Return the (x, y) coordinate for the center point of the cell that contains the specified text.  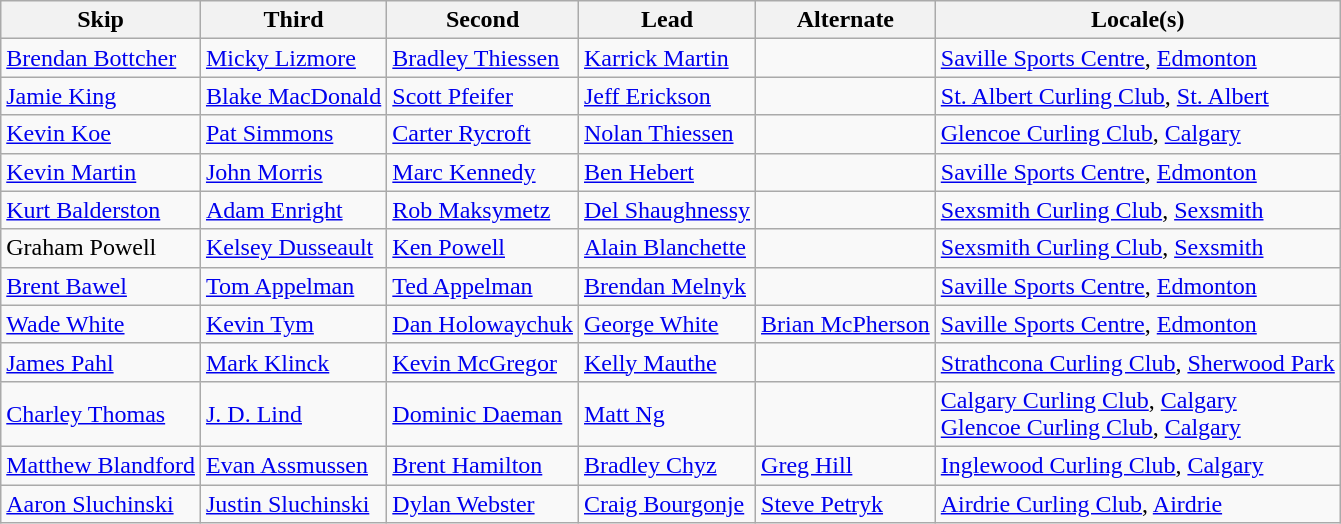
Karrick Martin (666, 58)
Third (293, 20)
Airdrie Curling Club, Airdrie (1138, 503)
Brendan Melnyk (666, 286)
Pat Simmons (293, 134)
Wade White (101, 324)
Rob Maksymetz (483, 210)
Brendan Bottcher (101, 58)
Marc Kennedy (483, 172)
Craig Bourgonje (666, 503)
Blake MacDonald (293, 96)
Brent Hamilton (483, 465)
Adam Enright (293, 210)
Steve Petryk (846, 503)
Nolan Thiessen (666, 134)
Graham Powell (101, 248)
Alain Blanchette (666, 248)
James Pahl (101, 362)
J. D. Lind (293, 414)
Bradley Thiessen (483, 58)
Locale(s) (1138, 20)
Brian McPherson (846, 324)
Glencoe Curling Club, Calgary (1138, 134)
Skip (101, 20)
Kurt Balderston (101, 210)
Calgary Curling Club, Calgary Glencoe Curling Club, Calgary (1138, 414)
Brent Bawel (101, 286)
Carter Rycroft (483, 134)
Jeff Erickson (666, 96)
Lead (666, 20)
Dan Holowaychuk (483, 324)
Tom Appelman (293, 286)
Micky Lizmore (293, 58)
Justin Sluchinski (293, 503)
Strathcona Curling Club, Sherwood Park (1138, 362)
Inglewood Curling Club, Calgary (1138, 465)
Kevin Martin (101, 172)
Matt Ng (666, 414)
Aaron Sluchinski (101, 503)
Greg Hill (846, 465)
George White (666, 324)
Kelsey Dusseault (293, 248)
St. Albert Curling Club, St. Albert (1138, 96)
Bradley Chyz (666, 465)
Ken Powell (483, 248)
Kevin Tym (293, 324)
Mark Klinck (293, 362)
Kevin McGregor (483, 362)
Dominic Daeman (483, 414)
Ben Hebert (666, 172)
Dylan Webster (483, 503)
Matthew Blandford (101, 465)
Alternate (846, 20)
Kelly Mauthe (666, 362)
Del Shaughnessy (666, 210)
Second (483, 20)
John Morris (293, 172)
Kevin Koe (101, 134)
Ted Appelman (483, 286)
Evan Assmussen (293, 465)
Jamie King (101, 96)
Scott Pfeifer (483, 96)
Charley Thomas (101, 414)
